Pinpoint the cell where the given text exists, returning its [X, Y] midpoint coordinate. 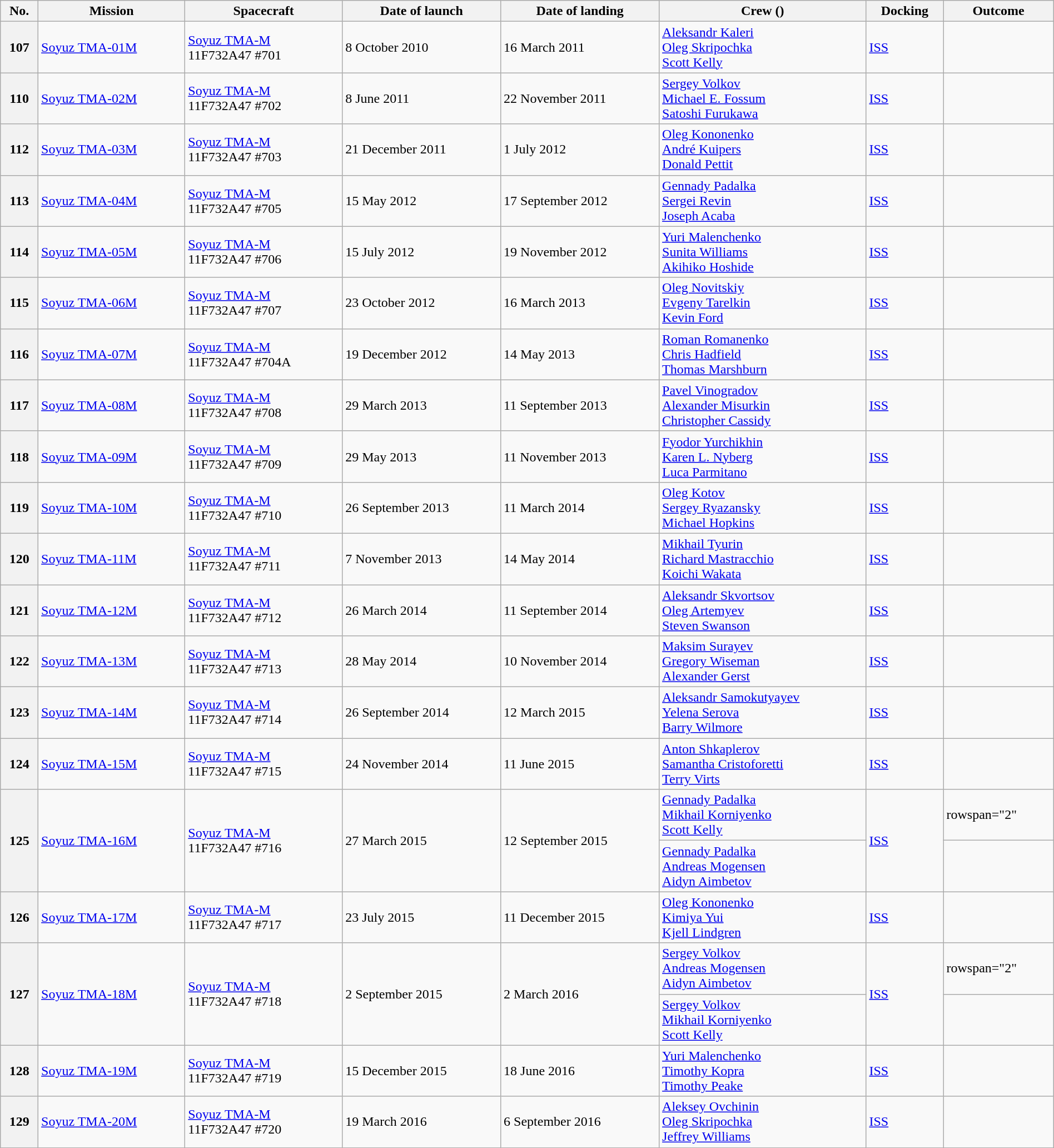
Maksim Surayev Gregory Wiseman Alexander Gerst [763, 662]
2 March 2016 [580, 994]
Soyuz TMA-M11F732A47 #711 [263, 559]
16 March 2013 [580, 303]
Soyuz TMA-06M [112, 303]
Yuri Malenchenko Timothy Kopra Timothy Peake [763, 1071]
26 March 2014 [421, 610]
Soyuz TMA-17M [112, 917]
Roman Romanenko Chris Hadfield Thomas Marshburn [763, 354]
15 July 2012 [421, 252]
Soyuz TMA-M11F732A47 #704A [263, 354]
118 [19, 456]
19 December 2012 [421, 354]
2 September 2015 [421, 994]
11 November 2013 [580, 456]
Oleg Novitskiy Evgeny Tarelkin Kevin Ford [763, 303]
Soyuz TMA-03M [112, 150]
Soyuz TMA-07M [112, 354]
113 [19, 201]
Soyuz TMA-14M [112, 713]
Date of landing [580, 11]
Soyuz TMA-M11F732A47 #706 [263, 252]
Soyuz TMA-13M [112, 662]
123 [19, 713]
Soyuz TMA-09M [112, 456]
10 November 2014 [580, 662]
23 July 2015 [421, 917]
19 November 2012 [580, 252]
Soyuz TMA-18M [112, 994]
Mission [112, 11]
124 [19, 764]
117 [19, 405]
122 [19, 662]
Date of launch [421, 11]
Soyuz TMA-08M [112, 405]
Soyuz TMA-M11F732A47 #716 [263, 841]
114 [19, 252]
11 September 2014 [580, 610]
Soyuz TMA-M11F732A47 #715 [263, 764]
Soyuz TMA-M11F732A47 #710 [263, 508]
Gennady Padalka Andreas Mogensen Aidyn Aimbetov [763, 866]
107 [19, 47]
8 June 2011 [421, 98]
23 October 2012 [421, 303]
26 September 2014 [421, 713]
Soyuz TMA-M11F732A47 #713 [263, 662]
11 June 2015 [580, 764]
129 [19, 1122]
29 March 2013 [421, 405]
Oleg Kotov Sergey Ryazansky Michael Hopkins [763, 508]
Soyuz TMA-04M [112, 201]
Outcome [998, 11]
Soyuz TMA-M11F732A47 #701 [263, 47]
127 [19, 994]
14 May 2013 [580, 354]
Aleksey Ovchinin Oleg Skripochka Jeffrey Williams [763, 1122]
Yuri Malenchenko Sunita Williams Akihiko Hoshide [763, 252]
Soyuz TMA-02M [112, 98]
Sergey Volkov Andreas Mogensen Aidyn Aimbetov [763, 968]
11 September 2013 [580, 405]
14 May 2014 [580, 559]
Mikhail Tyurin Richard Mastracchio Koichi Wakata [763, 559]
Soyuz TMA-M11F732A47 #720 [263, 1122]
Soyuz TMA-20M [112, 1122]
Soyuz TMA-M11F732A47 #705 [263, 201]
Soyuz TMA-12M [112, 610]
15 December 2015 [421, 1071]
Soyuz TMA-M11F732A47 #703 [263, 150]
Soyuz TMA-10M [112, 508]
Anton Shkaplerov Samantha Cristoforetti Terry Virts [763, 764]
11 December 2015 [580, 917]
12 September 2015 [580, 841]
Soyuz TMA-M11F732A47 #712 [263, 610]
Soyuz TMA-05M [112, 252]
6 September 2016 [580, 1122]
Spacecraft [263, 11]
128 [19, 1071]
115 [19, 303]
29 May 2013 [421, 456]
Soyuz TMA-M11F732A47 #717 [263, 917]
15 May 2012 [421, 201]
Sergey Volkov Michael E. Fossum Satoshi Furukawa [763, 98]
Crew () [763, 11]
Soyuz TMA-15M [112, 764]
16 March 2011 [580, 47]
Gennady Padalka Sergei Revin Joseph Acaba [763, 201]
Pavel Vinogradov Alexander Misurkin Christopher Cassidy [763, 405]
Fyodor Yurchikhin Karen L. Nyberg Luca Parmitano [763, 456]
116 [19, 354]
26 September 2013 [421, 508]
Soyuz TMA-M11F732A47 #718 [263, 994]
11 March 2014 [580, 508]
1 July 2012 [580, 150]
19 March 2016 [421, 1122]
12 March 2015 [580, 713]
Gennady Padalka Mikhail Korniyenko Scott Kelly [763, 815]
Aleksandr Skvortsov Oleg Artemyev Steven Swanson [763, 610]
No. [19, 11]
Aleksandr Kaleri Oleg Skripochka Scott Kelly [763, 47]
Soyuz TMA-M11F732A47 #709 [263, 456]
110 [19, 98]
Soyuz TMA-M11F732A47 #708 [263, 405]
27 March 2015 [421, 841]
28 May 2014 [421, 662]
Soyuz TMA-M11F732A47 #714 [263, 713]
24 November 2014 [421, 764]
8 October 2010 [421, 47]
121 [19, 610]
Soyuz TMA-M11F732A47 #702 [263, 98]
119 [19, 508]
Soyuz TMA-M11F732A47 #707 [263, 303]
17 September 2012 [580, 201]
Soyuz TMA-19M [112, 1071]
125 [19, 841]
Oleg Kononenko André Kuipers Donald Pettit [763, 150]
Aleksandr Samokutyayev Yelena Serova Barry Wilmore [763, 713]
Sergey Volkov Mikhail Korniyenko Scott Kelly [763, 1020]
18 June 2016 [580, 1071]
Oleg Kononenko Kimiya Yui Kjell Lindgren [763, 917]
Soyuz TMA-16M [112, 841]
Docking [905, 11]
22 November 2011 [580, 98]
126 [19, 917]
21 December 2011 [421, 150]
120 [19, 559]
112 [19, 150]
Soyuz TMA-11M [112, 559]
Soyuz TMA-M11F732A47 #719 [263, 1071]
Soyuz TMA-01M [112, 47]
7 November 2013 [421, 559]
